Search for the cell housing the specified text and yield its (x, y) center coordinate. 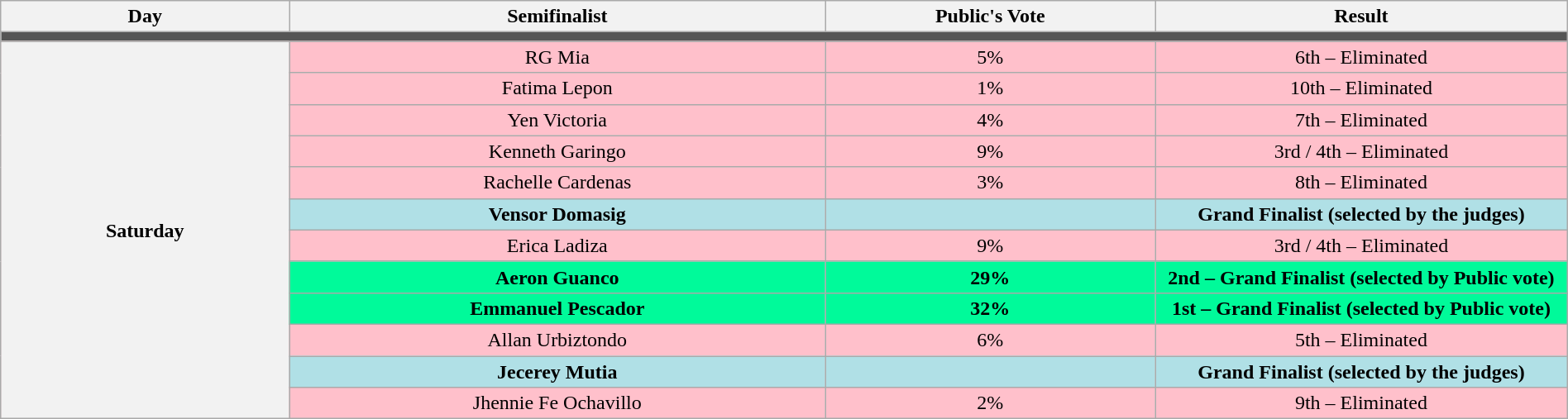
Semifinalist (557, 17)
6th – Eliminated (1361, 57)
Emmanuel Pescador (557, 308)
Allan Urbiztondo (557, 340)
Result (1361, 17)
29% (991, 277)
10th – Eliminated (1361, 88)
9th – Eliminated (1361, 403)
5% (991, 57)
5th – Eliminated (1361, 340)
3% (991, 183)
Aeron Guanco (557, 277)
Rachelle Cardenas (557, 183)
7th – Eliminated (1361, 120)
2% (991, 403)
Public's Vote (991, 17)
Erica Ladiza (557, 245)
Kenneth Garingo (557, 151)
Vensor Domasig (557, 214)
8th – Eliminated (1361, 183)
RG Mia (557, 57)
Yen Victoria (557, 120)
4% (991, 120)
Jecerey Mutia (557, 371)
Day (146, 17)
32% (991, 308)
Saturday (146, 230)
6% (991, 340)
Jhennie Fe Ochavillo (557, 403)
1% (991, 88)
1st – Grand Finalist (selected by Public vote) (1361, 308)
Fatima Lepon (557, 88)
2nd – Grand Finalist (selected by Public vote) (1361, 277)
